Pinpoint the cell where the given text exists, returning its (X, Y) midpoint coordinate. 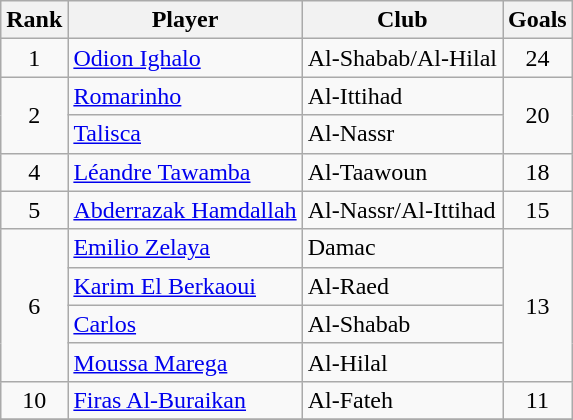
Léandre Tawamba (185, 172)
Abderrazak Hamdallah (185, 210)
Karim El Berkaoui (185, 286)
Al-Shabab (402, 324)
Moussa Marega (185, 362)
Goals (537, 20)
Al-Nassr/Al-Ittihad (402, 210)
Club (402, 20)
Emilio Zelaya (185, 248)
18 (537, 172)
11 (537, 400)
6 (34, 305)
Damac (402, 248)
Talisca (185, 134)
Rank (34, 20)
15 (537, 210)
2 (34, 115)
5 (34, 210)
Firas Al-Buraikan (185, 400)
Al-Fateh (402, 400)
10 (34, 400)
Al-Nassr (402, 134)
Al-Ittihad (402, 96)
24 (537, 58)
Al-Shabab/Al-Hilal (402, 58)
Al-Raed (402, 286)
Al-Hilal (402, 362)
20 (537, 115)
Romarinho (185, 96)
1 (34, 58)
Carlos (185, 324)
Al-Taawoun (402, 172)
13 (537, 305)
Player (185, 20)
Odion Ighalo (185, 58)
4 (34, 172)
